Pinpoint the cell where the given text exists, returning its [x, y] midpoint coordinate. 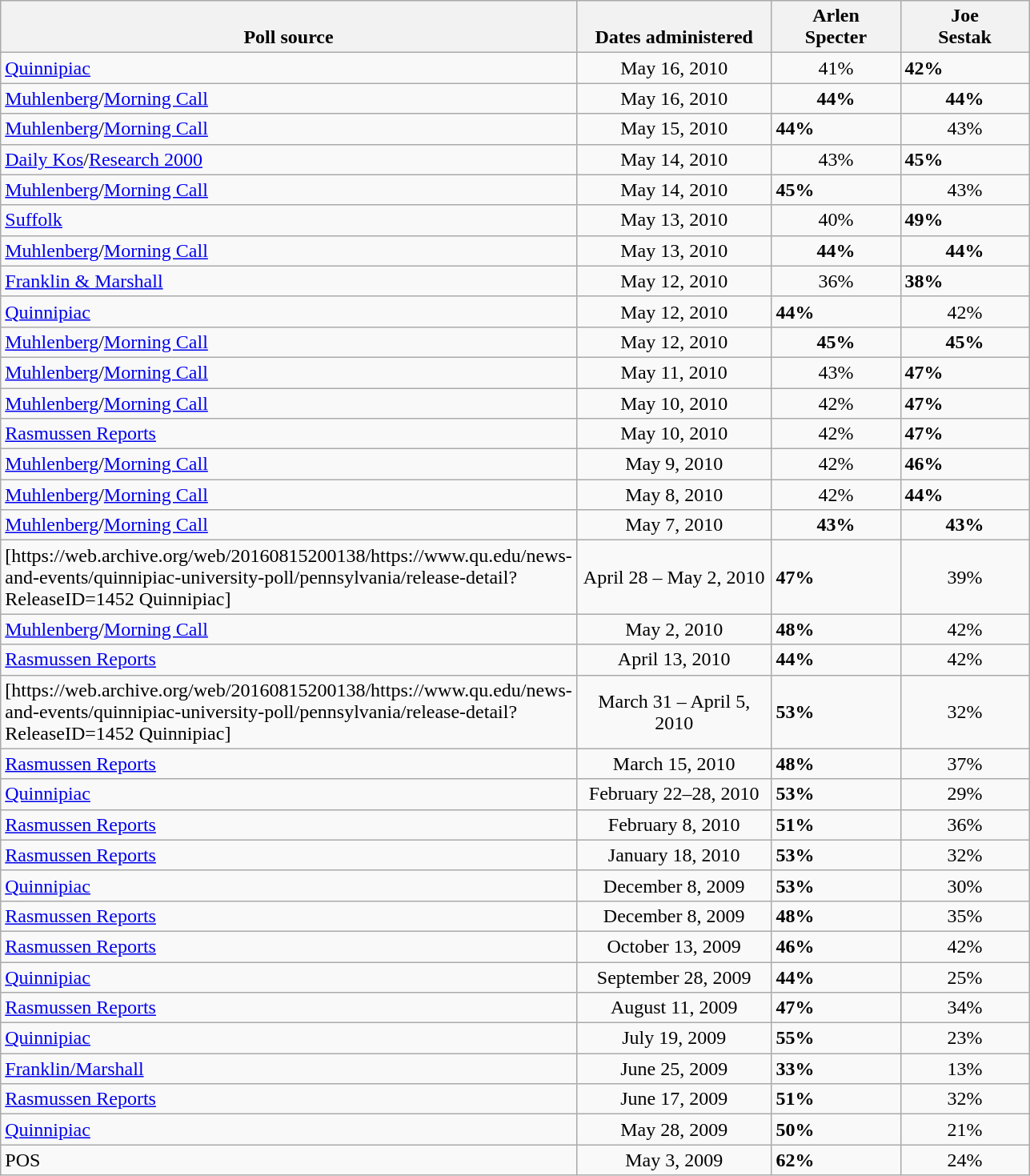
24% [965, 1160]
Suffolk [289, 220]
34% [965, 1008]
Dates administered [674, 27]
October 13, 2009 [674, 946]
April 28 – May 2, 2010 [674, 577]
POS [289, 1160]
May 3, 2009 [674, 1160]
62% [836, 1160]
39% [965, 577]
May 9, 2010 [674, 464]
January 18, 2010 [674, 855]
55% [836, 1038]
ArlenSpecter [836, 27]
June 17, 2009 [674, 1099]
49% [965, 220]
21% [965, 1130]
May 11, 2010 [674, 372]
March 15, 2010 [674, 764]
Franklin/Marshall [289, 1069]
June 25, 2009 [674, 1069]
35% [965, 916]
50% [836, 1130]
30% [965, 885]
May 2, 2010 [674, 629]
Franklin & Marshall [289, 281]
February 22–28, 2010 [674, 794]
May 8, 2010 [674, 495]
23% [965, 1038]
38% [965, 281]
29% [965, 794]
March 31 – April 5, 2010 [674, 712]
JoeSestak [965, 27]
July 19, 2009 [674, 1038]
33% [836, 1069]
February 8, 2010 [674, 825]
41% [836, 68]
September 28, 2009 [674, 977]
May 28, 2009 [674, 1130]
25% [965, 977]
August 11, 2009 [674, 1008]
May 7, 2010 [674, 525]
13% [965, 1069]
May 15, 2010 [674, 129]
37% [965, 764]
Poll source [289, 27]
Daily Kos/Research 2000 [289, 159]
April 13, 2010 [674, 660]
40% [836, 220]
